Scan for the cell matching the given text and deliver its (x, y) coordinate at center. 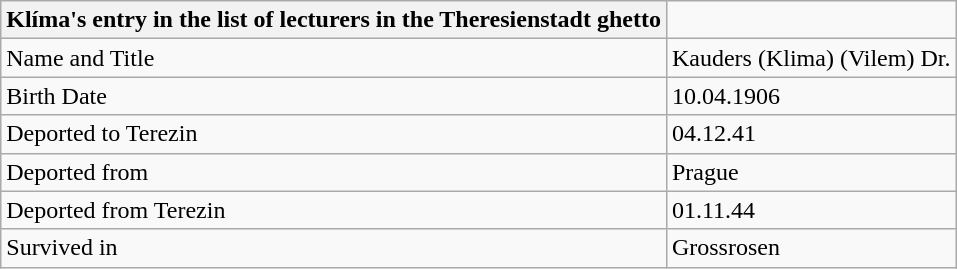
01.11.44 (811, 210)
04.12.41 (811, 134)
Deported to Terezin (334, 134)
Survived in (334, 248)
Grossrosen (811, 248)
Klíma's entry in the list of lecturers in the Theresienstadt ghetto (334, 20)
Name and Title (334, 58)
Kauders (Klima) (Vilem) Dr. (811, 58)
10.04.1906 (811, 96)
Birth Date (334, 96)
Deported from Terezin (334, 210)
Deported from (334, 172)
Prague (811, 172)
